Locate the cell with the specified text and output its [x, y] center coordinate. 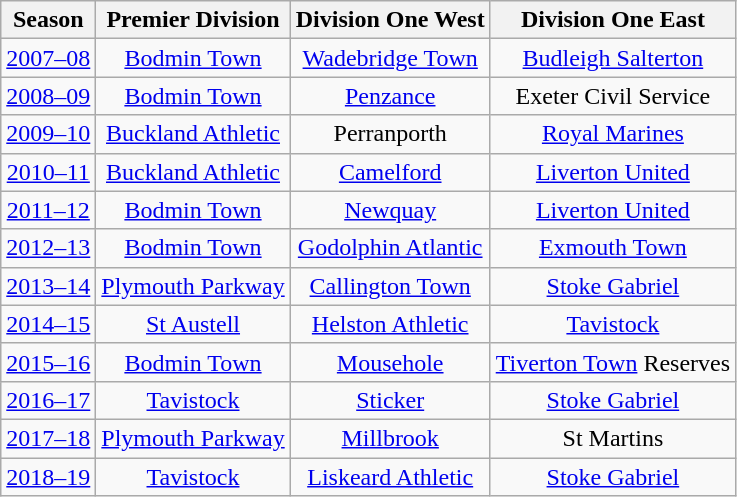
2011–12 [48, 210]
2010–11 [48, 172]
Exmouth Town [612, 248]
Godolphin Atlantic [390, 248]
Premier Division [193, 20]
Newquay [390, 210]
2016–17 [48, 400]
Season [48, 20]
2018–19 [48, 477]
Helston Athletic [390, 324]
2009–10 [48, 134]
2013–14 [48, 286]
Mousehole [390, 362]
2008–09 [48, 96]
Tiverton Town Reserves [612, 362]
Liskeard Athletic [390, 477]
Millbrook [390, 438]
2007–08 [48, 58]
Exeter Civil Service [612, 96]
St Martins [612, 438]
Penzance [390, 96]
Royal Marines [612, 134]
Division One East [612, 20]
2012–13 [48, 248]
Division One West [390, 20]
Sticker [390, 400]
St Austell [193, 324]
2014–15 [48, 324]
Camelford [390, 172]
Callington Town [390, 286]
Perranporth [390, 134]
2017–18 [48, 438]
Wadebridge Town [390, 58]
2015–16 [48, 362]
Budleigh Salterton [612, 58]
